Output the (X, Y) coordinate of the center of the cell containing the given text.  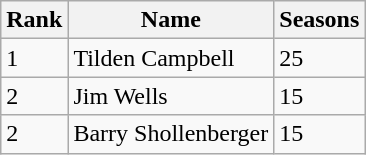
Name (171, 20)
25 (320, 58)
Tilden Campbell (171, 58)
Jim Wells (171, 96)
Barry Shollenberger (171, 134)
Seasons (320, 20)
Rank (34, 20)
1 (34, 58)
